Scan for the cell matching the given text and deliver its [x, y] coordinate at center. 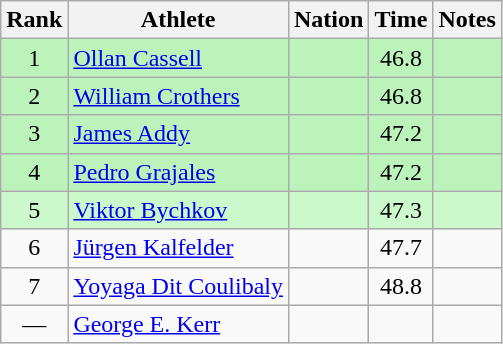
Nation [328, 20]
7 [34, 286]
5 [34, 210]
Rank [34, 20]
6 [34, 248]
47.3 [401, 210]
3 [34, 134]
Viktor Bychkov [178, 210]
Notes [467, 20]
47.7 [401, 248]
James Addy [178, 134]
William Crothers [178, 96]
— [34, 324]
48.8 [401, 286]
Pedro Grajales [178, 172]
George E. Kerr [178, 324]
Time [401, 20]
Athlete [178, 20]
4 [34, 172]
1 [34, 58]
Ollan Cassell [178, 58]
2 [34, 96]
Yoyaga Dit Coulibaly [178, 286]
Jürgen Kalfelder [178, 248]
